Return the [X, Y] coordinate for the center point of the cell that contains the specified text.  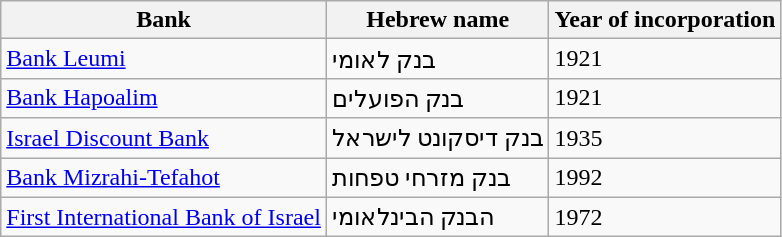
בנק לאומי [438, 59]
הבנק הבינלאומי [438, 217]
Hebrew name [438, 20]
Israel Discount Bank [164, 138]
Bank [164, 20]
בנק הפועלים [438, 98]
Year of incorporation [665, 20]
1972 [665, 217]
1992 [665, 178]
First International Bank of Israel [164, 217]
בנק מזרחי טפחות [438, 178]
Bank Leumi [164, 59]
Bank Hapoalim [164, 98]
בנק דיסקונט לישראל [438, 138]
Bank Mizrahi-Tefahot [164, 178]
1935 [665, 138]
